Detect which cell encompasses the target text, then output its (X, Y) center coordinate. 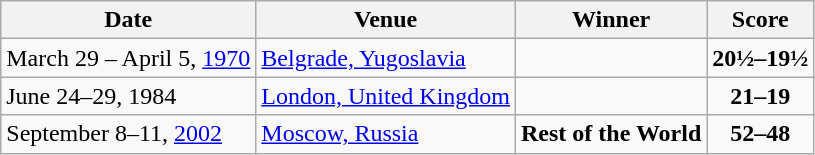
52–48 (760, 134)
Date (128, 20)
Belgrade, Yugoslavia (386, 58)
Venue (386, 20)
Score (760, 20)
Moscow, Russia (386, 134)
Rest of the World (612, 134)
September 8–11, 2002 (128, 134)
March 29 – April 5, 1970 (128, 58)
20½–19½ (760, 58)
June 24–29, 1984 (128, 96)
London, United Kingdom (386, 96)
21–19 (760, 96)
Winner (612, 20)
